Search for the cell housing the specified text and yield its [x, y] center coordinate. 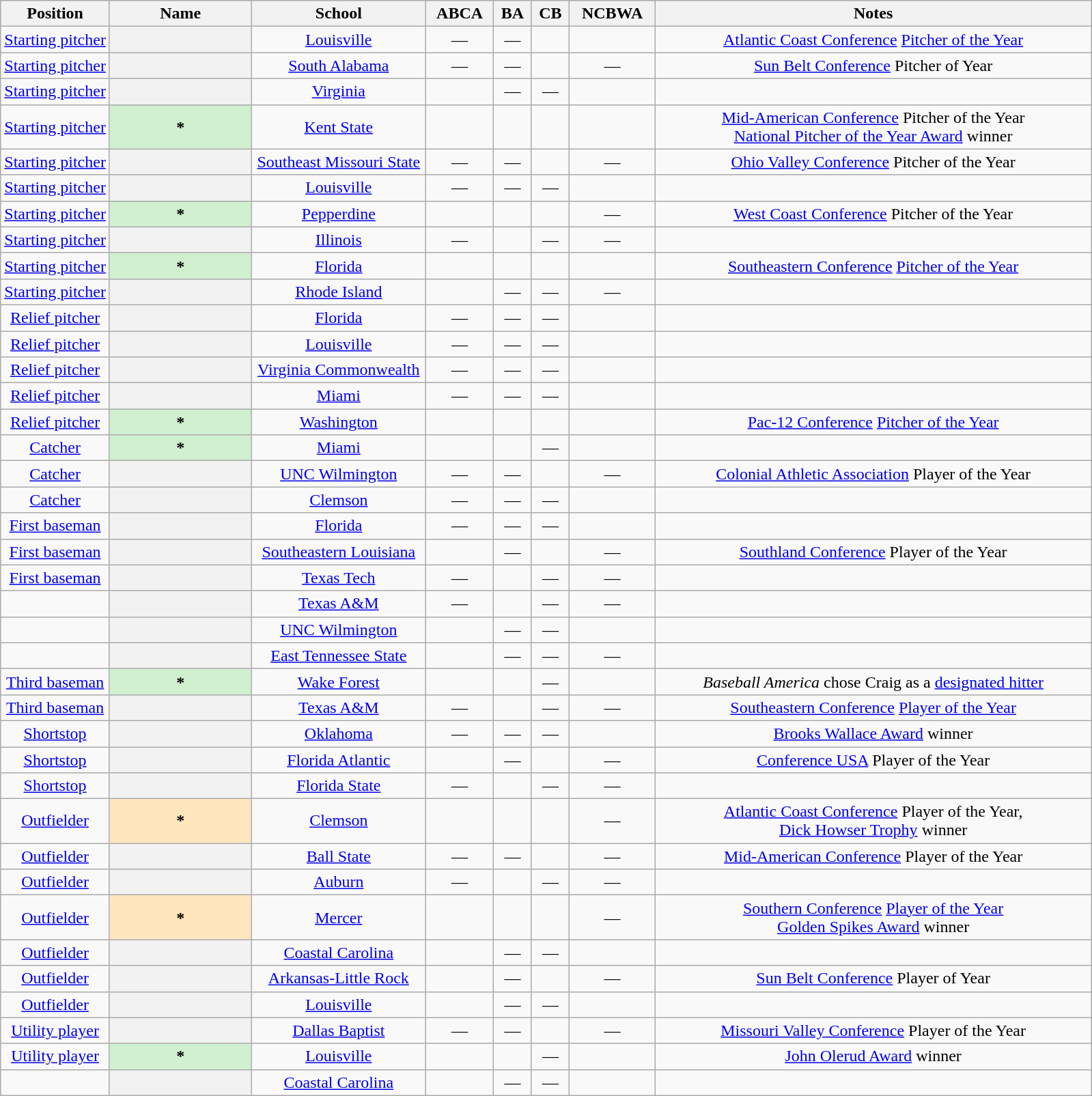
Southern Conference Player of the YearGolden Spikes Award winner [873, 918]
South Alabama [339, 66]
Colonial Athletic Association Player of the Year [873, 474]
Southeast Missouri State [339, 162]
Wake Forest [339, 682]
Mid-American Conference Pitcher of the YearNational Pitcher of the Year Award winner [873, 127]
Florida State [339, 786]
Oklahoma [339, 733]
Ball State [339, 856]
Kent State [339, 127]
Washington [339, 422]
Notes [873, 14]
Pac-12 Conference Pitcher of the Year [873, 422]
Brooks Wallace Award winner [873, 733]
West Coast Conference Pitcher of the Year [873, 214]
Conference USA Player of the Year [873, 760]
Mid-American Conference Player of the Year [873, 856]
Sun Belt Conference Player of Year [873, 979]
ABCA [460, 14]
Mercer [339, 918]
Illinois [339, 240]
School [339, 14]
Rhode Island [339, 292]
Southeastern Conference Pitcher of the Year [873, 266]
East Tennessee State [339, 656]
Missouri Valley Conference Player of the Year [873, 1030]
Arkansas-Little Rock [339, 979]
Atlantic Coast Conference Player of the Year,Dick Howser Trophy winner [873, 821]
Southeastern Conference Player of the Year [873, 707]
Name [180, 14]
John Olerud Award winner [873, 1056]
Sun Belt Conference Pitcher of Year [873, 66]
Position [55, 14]
CB [550, 14]
Southland Conference Player of the Year [873, 552]
BA [513, 14]
Virginia [339, 92]
Ohio Valley Conference Pitcher of the Year [873, 162]
Baseball America chose Craig as a designated hitter [873, 682]
Atlantic Coast Conference Pitcher of the Year [873, 40]
Pepperdine [339, 214]
Dallas Baptist [339, 1030]
NCBWA [613, 14]
Virginia Commonwealth [339, 370]
Texas Tech [339, 578]
Southeastern Louisiana [339, 552]
Auburn [339, 882]
Florida Atlantic [339, 760]
